Return the (X, Y) coordinate for the center point of the cell that contains the specified text.  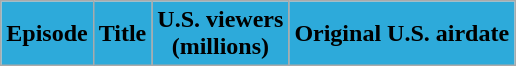
Original U.S. airdate (402, 34)
U.S. viewers(millions) (220, 34)
Episode (47, 34)
Title (122, 34)
